Determine the [x, y] coordinate at the center of the cell enclosing the given text.  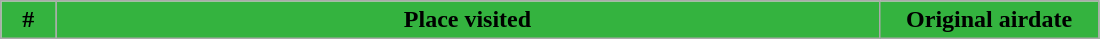
Original airdate [989, 20]
Place visited [468, 20]
# [28, 20]
